Scan for the cell matching the given text and deliver its [x, y] coordinate at center. 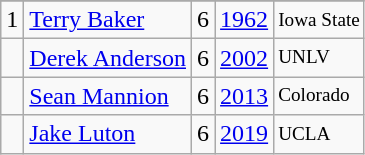
Derek Anderson [108, 58]
1 [12, 20]
2002 [244, 58]
2019 [244, 134]
Terry Baker [108, 20]
Sean Mannion [108, 96]
Colorado [320, 96]
Jake Luton [108, 134]
2013 [244, 96]
Iowa State [320, 20]
UCLA [320, 134]
UNLV [320, 58]
1962 [244, 20]
